Return (X, Y) of the center of cell containing provided text 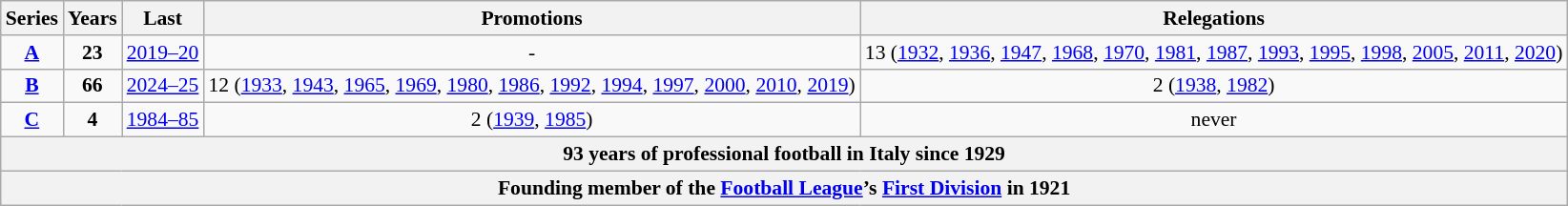
93 years of professional football in Italy since 1929 (784, 154)
C (32, 120)
A (32, 52)
13 (1932, 1936, 1947, 1968, 1970, 1981, 1987, 1993, 1995, 1998, 2005, 2011, 2020) (1214, 52)
66 (93, 86)
2019–20 (163, 52)
B (32, 86)
Last (163, 18)
2024–25 (163, 86)
1984–85 (163, 120)
- (531, 52)
2 (1939, 1985) (531, 120)
Founding member of the Football League’s First Division in 1921 (784, 188)
Promotions (531, 18)
23 (93, 52)
2 (1938, 1982) (1214, 86)
12 (1933, 1943, 1965, 1969, 1980, 1986, 1992, 1994, 1997, 2000, 2010, 2019) (531, 86)
never (1214, 120)
Series (32, 18)
4 (93, 120)
Relegations (1214, 18)
Years (93, 18)
